Locate the cell with the specified text and output its [X, Y] center coordinate. 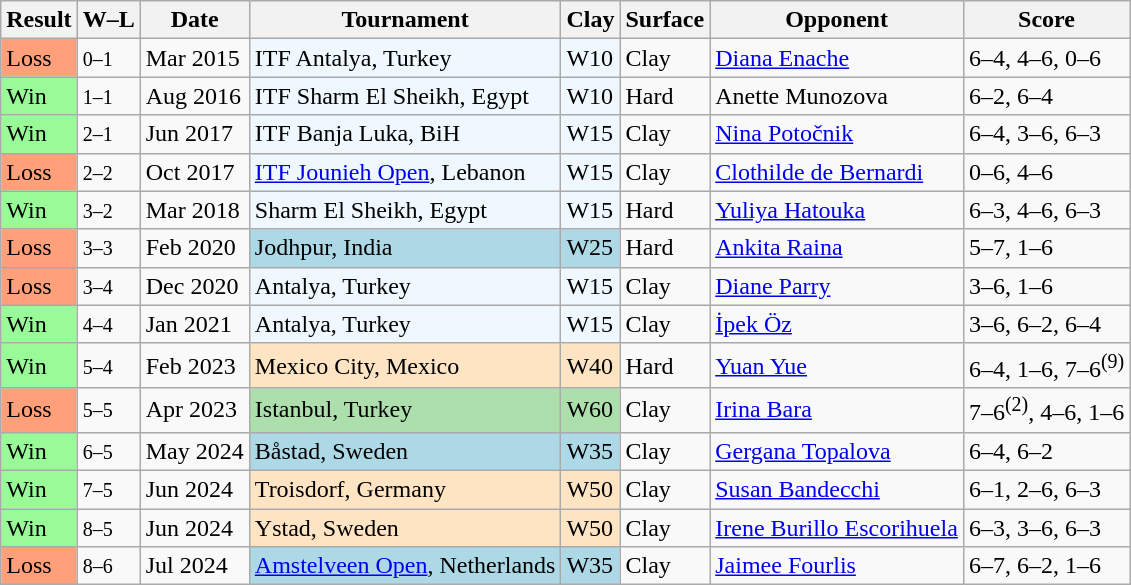
Yuan Yue [837, 366]
Surface [665, 20]
3–3 [108, 248]
Jodhpur, India [405, 248]
6–4, 3–6, 6–3 [1046, 134]
Clothilde de Bernardi [837, 172]
Diane Parry [837, 286]
Aug 2016 [194, 96]
8–5 [108, 528]
1–1 [108, 96]
Mexico City, Mexico [405, 366]
Mar 2018 [194, 210]
ITF Antalya, Turkey [405, 58]
Sharm El Sheikh, Egypt [405, 210]
Ankita Raina [837, 248]
Tournament [405, 20]
7–5 [108, 489]
Opponent [837, 20]
W40 [590, 366]
Irina Bara [837, 410]
5–4 [108, 366]
Feb 2023 [194, 366]
8–6 [108, 566]
0–6, 4–6 [1046, 172]
ITF Banja Luka, BiH [405, 134]
5–7, 1–6 [1046, 248]
Mar 2015 [194, 58]
Anette Munozova [837, 96]
Jan 2021 [194, 324]
3–4 [108, 286]
5–5 [108, 410]
Amstelveen Open, Netherlands [405, 566]
Nina Potočnik [837, 134]
6–2, 6–4 [1046, 96]
6–1, 2–6, 6–3 [1046, 489]
Date [194, 20]
6–4, 6–2 [1046, 451]
3–2 [108, 210]
Apr 2023 [194, 410]
Båstad, Sweden [405, 451]
6–3, 3–6, 6–3 [1046, 528]
Jun 2017 [194, 134]
Yuliya Hatouka [837, 210]
6–5 [108, 451]
3–6, 6–2, 6–4 [1046, 324]
2–1 [108, 134]
İpek Öz [837, 324]
Jul 2024 [194, 566]
Susan Bandecchi [837, 489]
6–4, 4–6, 0–6 [1046, 58]
0–1 [108, 58]
W–L [108, 20]
4–4 [108, 324]
W60 [590, 410]
Troisdorf, Germany [405, 489]
Oct 2017 [194, 172]
7–6(2), 4–6, 1–6 [1046, 410]
May 2024 [194, 451]
Jaimee Fourlis [837, 566]
Gergana Topalova [837, 451]
Istanbul, Turkey [405, 410]
Ystad, Sweden [405, 528]
Dec 2020 [194, 286]
6–3, 4–6, 6–3 [1046, 210]
3–6, 1–6 [1046, 286]
W25 [590, 248]
Diana Enache [837, 58]
2–2 [108, 172]
ITF Jounieh Open, Lebanon [405, 172]
Irene Burillo Escorihuela [837, 528]
Feb 2020 [194, 248]
6–4, 1–6, 7–6(9) [1046, 366]
ITF Sharm El Sheikh, Egypt [405, 96]
6–7, 6–2, 1–6 [1046, 566]
Result [39, 20]
Score [1046, 20]
